Return [X, Y] of the center of cell containing provided text 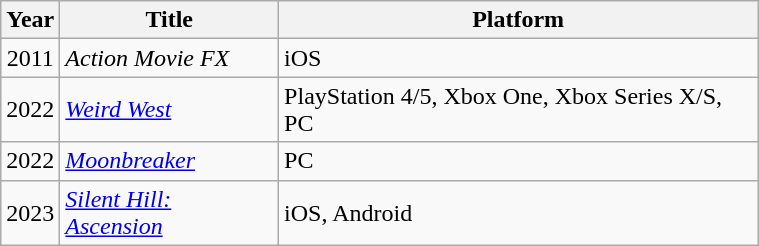
PC [518, 161]
Silent Hill: Ascension [170, 212]
Action Movie FX [170, 58]
iOS [518, 58]
PlayStation 4/5, Xbox One, Xbox Series X/S, PC [518, 110]
Moonbreaker [170, 161]
Platform [518, 20]
Year [30, 20]
iOS, Android [518, 212]
Title [170, 20]
2011 [30, 58]
2023 [30, 212]
Weird West [170, 110]
